From the cell containing the given text, extract its center point as (x, y) coordinate. 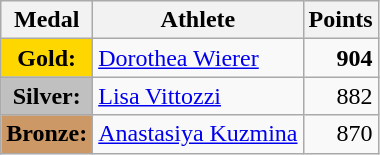
Silver: (47, 96)
Medal (47, 20)
Points (340, 20)
Athlete (198, 20)
Bronze: (47, 134)
Lisa Vittozzi (198, 96)
882 (340, 96)
Gold: (47, 58)
870 (340, 134)
Dorothea Wierer (198, 58)
Anastasiya Kuzmina (198, 134)
904 (340, 58)
